Output the (x, y) coordinate of the center of the cell containing the given text.  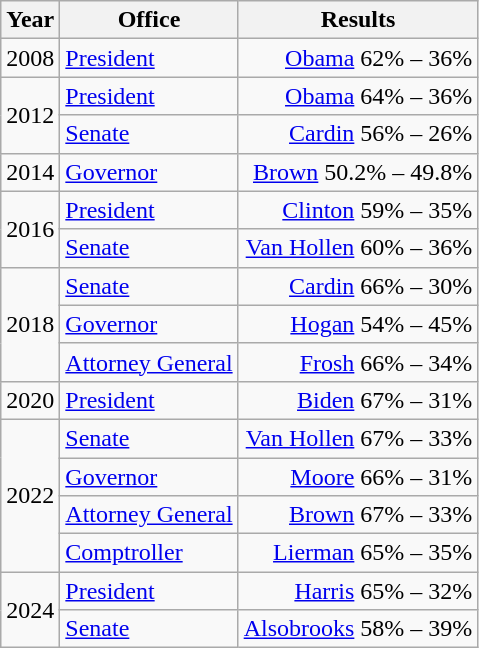
Biden 67% – 31% (358, 400)
2012 (30, 115)
Brown 50.2% – 49.8% (358, 172)
2020 (30, 400)
Results (358, 20)
2018 (30, 324)
2014 (30, 172)
Brown 67% – 33% (358, 515)
Year (30, 20)
Lierman 65% – 35% (358, 553)
Harris 65% – 32% (358, 591)
Alsobrooks 58% – 39% (358, 629)
Comptroller (149, 553)
2024 (30, 610)
Van Hollen 67% – 33% (358, 438)
2016 (30, 229)
Cardin 66% – 30% (358, 286)
Obama 62% – 36% (358, 58)
Hogan 54% – 45% (358, 324)
Obama 64% – 36% (358, 96)
Cardin 56% – 26% (358, 134)
Clinton 59% – 35% (358, 210)
Office (149, 20)
Van Hollen 60% – 36% (358, 248)
Moore 66% – 31% (358, 477)
Frosh 66% – 34% (358, 362)
2008 (30, 58)
2022 (30, 495)
